Extract the [x, y] coordinate from the center of the cell holding the provided text.  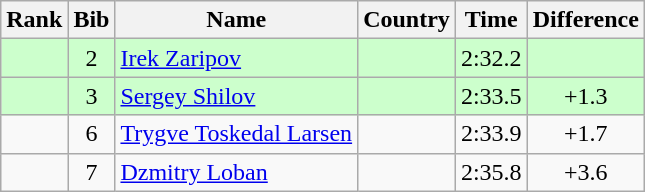
2:35.8 [491, 172]
Dzmitry Loban [236, 172]
Name [236, 20]
Bib [92, 20]
Trygve Toskedal Larsen [236, 134]
2 [92, 58]
Difference [586, 20]
Time [491, 20]
2:32.2 [491, 58]
6 [92, 134]
2:33.5 [491, 96]
+1.7 [586, 134]
Irek Zaripov [236, 58]
Rank [34, 20]
+3.6 [586, 172]
+1.3 [586, 96]
2:33.9 [491, 134]
Country [407, 20]
Sergey Shilov [236, 96]
3 [92, 96]
7 [92, 172]
